Capture the cell that displays the provided text and extract its (X, Y) central coordinate. 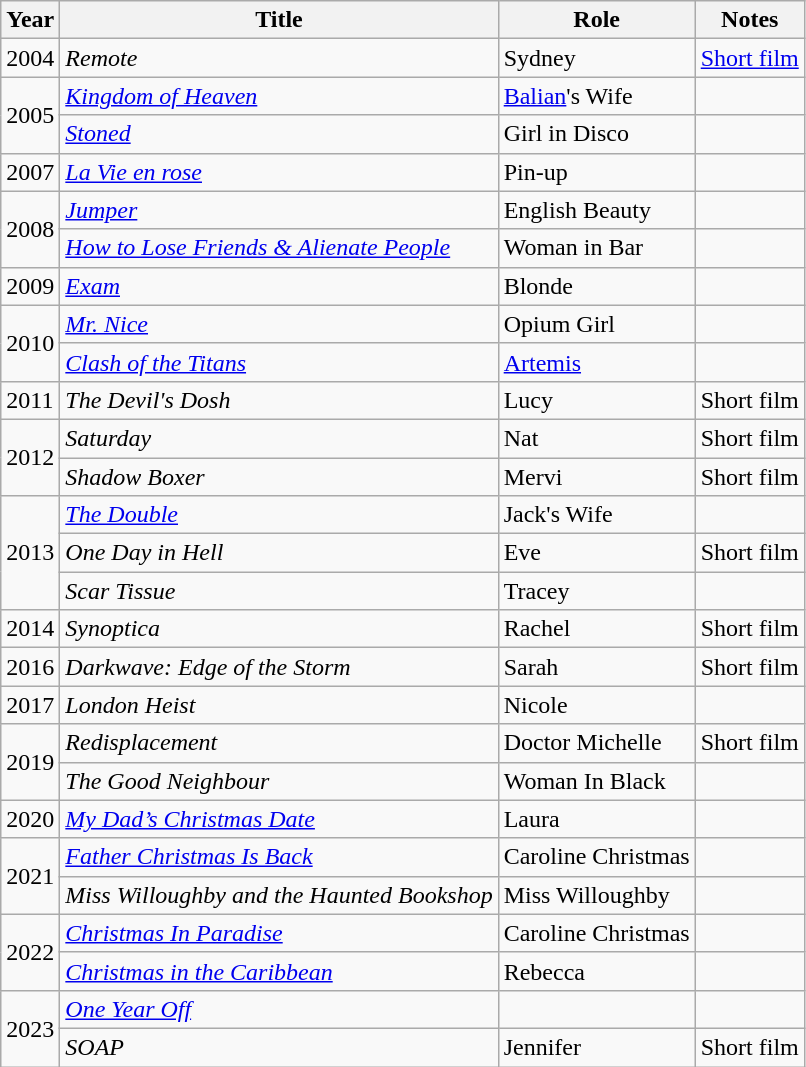
How to Lose Friends & Alienate People (279, 248)
Jack's Wife (596, 515)
Doctor Michelle (596, 743)
Nicole (596, 705)
2019 (30, 762)
Saturday (279, 438)
Pin-up (596, 172)
2011 (30, 400)
Father Christmas Is Back (279, 857)
Miss Willoughby and the Haunted Bookshop (279, 895)
Christmas in the Caribbean (279, 971)
Year (30, 20)
Redisplacement (279, 743)
Miss Willoughby (596, 895)
Tracey (596, 591)
2008 (30, 229)
Kingdom of Heaven (279, 96)
2012 (30, 457)
Sarah (596, 667)
2009 (30, 286)
2020 (30, 819)
Laura (596, 819)
Girl in Disco (596, 134)
Sydney (596, 58)
The Devil's Dosh (279, 400)
Mr. Nice (279, 324)
Role (596, 20)
Rachel (596, 629)
Opium Girl (596, 324)
Clash of the Titans (279, 362)
2004 (30, 58)
Remote (279, 58)
Stoned (279, 134)
Artemis (596, 362)
Jumper (279, 210)
Shadow Boxer (279, 477)
One Day in Hell (279, 553)
The Double (279, 515)
Mervi (596, 477)
2005 (30, 115)
La Vie en rose (279, 172)
Blonde (596, 286)
Eve (596, 553)
2007 (30, 172)
2022 (30, 952)
English Beauty (596, 210)
London Heist (279, 705)
One Year Off (279, 1009)
Title (279, 20)
2017 (30, 705)
Jennifer (596, 1047)
Lucy (596, 400)
Scar Tissue (279, 591)
Darkwave: Edge of the Storm (279, 667)
2013 (30, 553)
My Dad’s Christmas Date (279, 819)
SOAP (279, 1047)
Exam (279, 286)
Balian's Wife (596, 96)
Synoptica (279, 629)
The Good Neighbour (279, 781)
Woman in Bar (596, 248)
Nat (596, 438)
2016 (30, 667)
Rebecca (596, 971)
Christmas In Paradise (279, 933)
Woman In Black (596, 781)
2010 (30, 343)
2014 (30, 629)
Notes (750, 20)
2021 (30, 876)
2023 (30, 1028)
